From the cell containing the given text, extract its center point as [X, Y] coordinate. 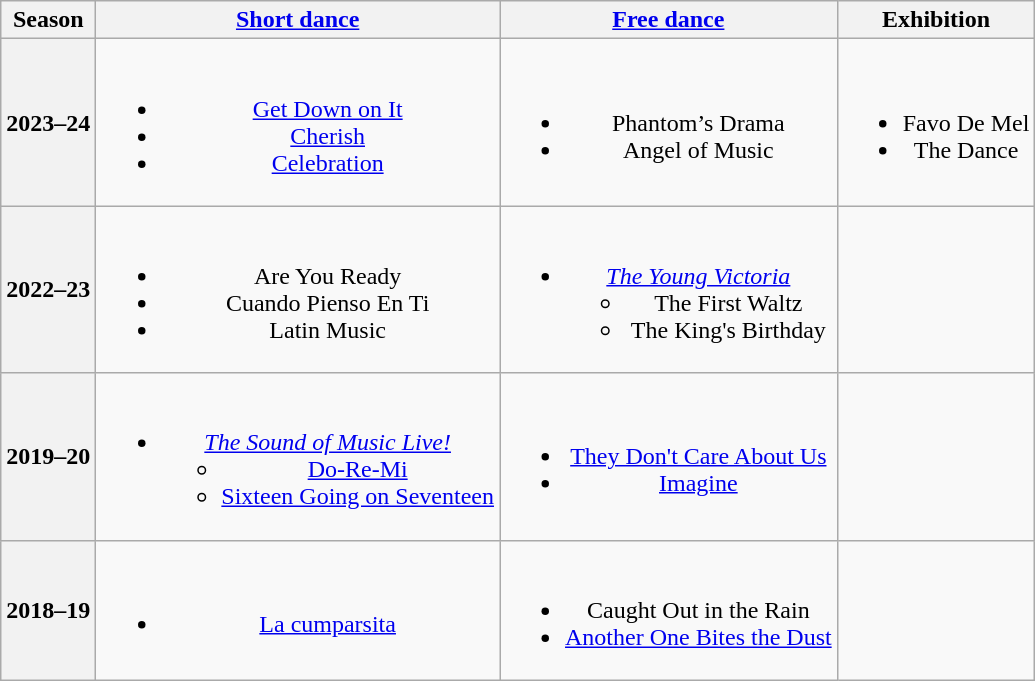
2019–20 [48, 456]
2023–24 [48, 122]
La cumparsita [298, 610]
The Sound of Music Live!Do-Re-Mi Sixteen Going on Seventeen [298, 456]
2018–19 [48, 610]
The Young VictoriaThe First WaltzThe King's Birthday [669, 290]
Favo De Mel The Dance [936, 122]
2022–23 [48, 290]
Exhibition [936, 20]
They Don't Care About Us Imagine [669, 456]
Phantom’s DramaAngel of Music [669, 122]
Season [48, 20]
Short dance [298, 20]
Free dance [669, 20]
Caught Out in the Rain Another One Bites the Dust [669, 610]
Get Down on ItCherishCelebration [298, 122]
Are You Ready Cuando Pienso En Ti Latin Music [298, 290]
